Pinpoint the cell where the given text exists, returning its (x, y) midpoint coordinate. 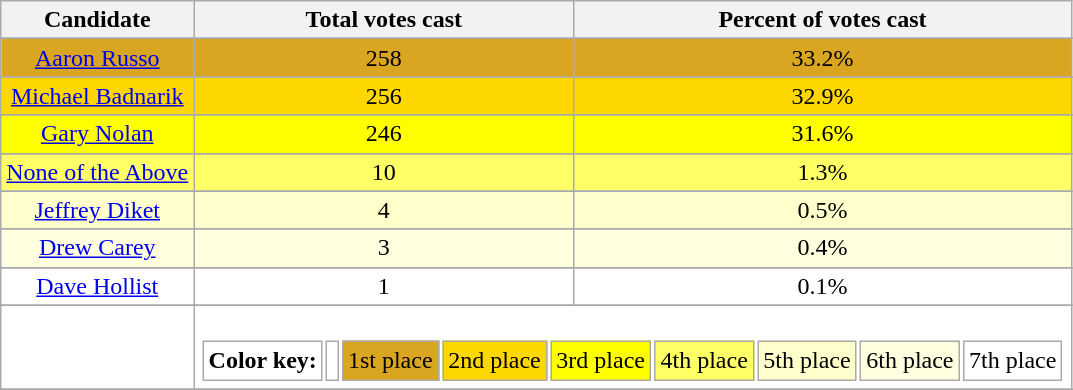
1 (384, 286)
3rd place (600, 361)
0.1% (822, 286)
10 (384, 172)
6th place (910, 361)
1st place (390, 361)
Jeffrey Diket (98, 210)
Candidate (98, 20)
Michael Badnarik (98, 96)
Color key: (262, 361)
2nd place (494, 361)
Dave Hollist (98, 286)
0.4% (822, 248)
Total votes cast (384, 20)
31.6% (822, 134)
Percent of votes cast (822, 20)
256 (384, 96)
5th place (807, 361)
258 (384, 58)
Drew Carey (98, 248)
None of the Above (98, 172)
32.9% (822, 96)
4th place (704, 361)
3 (384, 248)
Gary Nolan (98, 134)
Aaron Russo (98, 58)
0.5% (822, 210)
33.2% (822, 58)
7th place (1013, 361)
246 (384, 134)
4 (384, 210)
Color key: 1st place 2nd place 3rd place 4th place 5th place 6th place 7th place (632, 347)
1.3% (822, 172)
